Pinpoint the cell where the given text exists, returning its [x, y] midpoint coordinate. 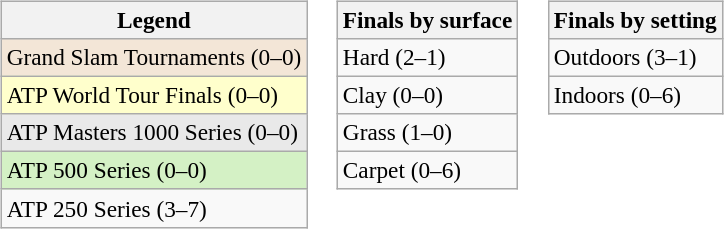
Grand Slam Tournaments (0–0) [154, 57]
Hard (2–1) [427, 57]
Grass (1–0) [427, 133]
ATP 250 Series (3–7) [154, 208]
ATP Masters 1000 Series (0–0) [154, 133]
ATP World Tour Finals (0–0) [154, 95]
Finals by surface [427, 20]
Indoors (0–6) [635, 95]
Carpet (0–6) [427, 171]
ATP 500 Series (0–0) [154, 171]
Finals by setting [635, 20]
Clay (0–0) [427, 95]
Legend [154, 20]
Outdoors (3–1) [635, 57]
